Pinpoint the cell where the given text exists, returning its (X, Y) midpoint coordinate. 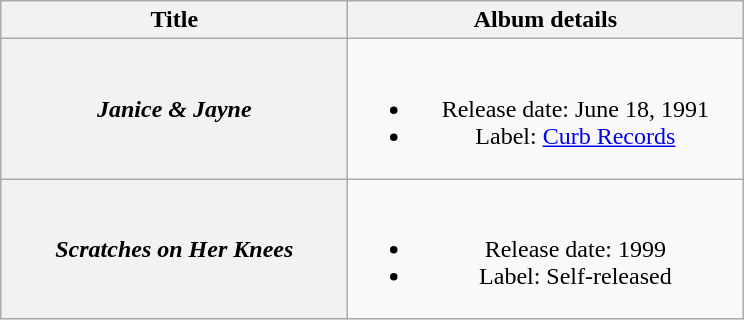
Release date: June 18, 1991Label: Curb Records (546, 109)
Title (174, 20)
Scratches on Her Knees (174, 249)
Janice & Jayne (174, 109)
Album details (546, 20)
Release date: 1999Label: Self-released (546, 249)
